Locate the cell with the specified text and output its (X, Y) center coordinate. 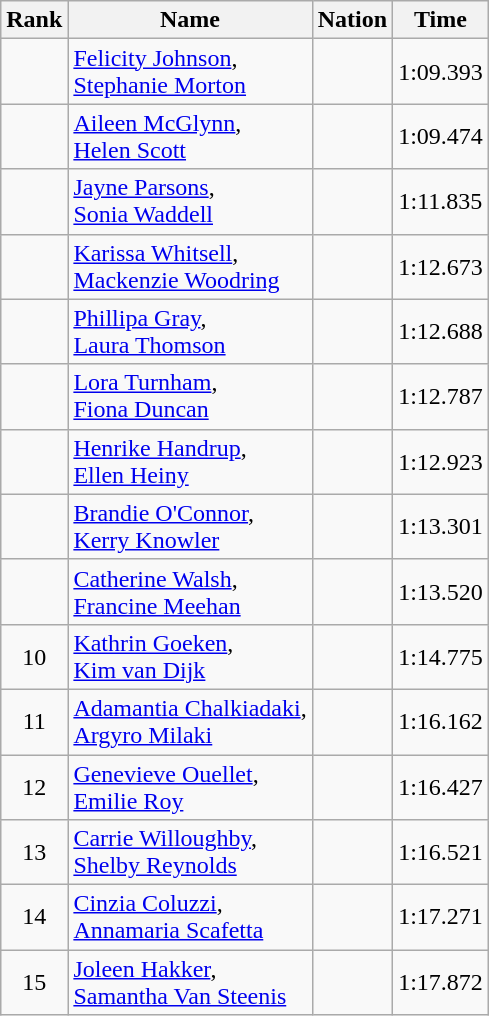
11 (34, 722)
Rank (34, 20)
1:17.872 (441, 982)
Joleen Hakker,Samantha Van Steenis (190, 982)
1:12.923 (441, 462)
Phillipa Gray,Laura Thomson (190, 332)
Adamantia Chalkiadaki,Argyro Milaki (190, 722)
Carrie Willoughby,Shelby Reynolds (190, 852)
1:16.521 (441, 852)
1:13.520 (441, 592)
Time (441, 20)
1:12.673 (441, 266)
Genevieve Ouellet,Emilie Roy (190, 786)
Kathrin Goeken,Kim van Dijk (190, 656)
14 (34, 918)
13 (34, 852)
Nation (352, 20)
Brandie O'Connor,Kerry Knowler (190, 526)
1:14.775 (441, 656)
1:12.688 (441, 332)
Name (190, 20)
1:12.787 (441, 396)
Karissa Whitsell,Mackenzie Woodring (190, 266)
Jayne Parsons,Sonia Waddell (190, 202)
1:16.162 (441, 722)
1:13.301 (441, 526)
1:17.271 (441, 918)
Felicity Johnson,Stephanie Morton (190, 72)
Lora Turnham,Fiona Duncan (190, 396)
15 (34, 982)
1:09.474 (441, 136)
Aileen McGlynn,Helen Scott (190, 136)
1:16.427 (441, 786)
Catherine Walsh,Francine Meehan (190, 592)
Cinzia Coluzzi,Annamaria Scafetta (190, 918)
1:09.393 (441, 72)
1:11.835 (441, 202)
Henrike Handrup,Ellen Heiny (190, 462)
10 (34, 656)
12 (34, 786)
